Scan for the cell matching the given text and deliver its [X, Y] coordinate at center. 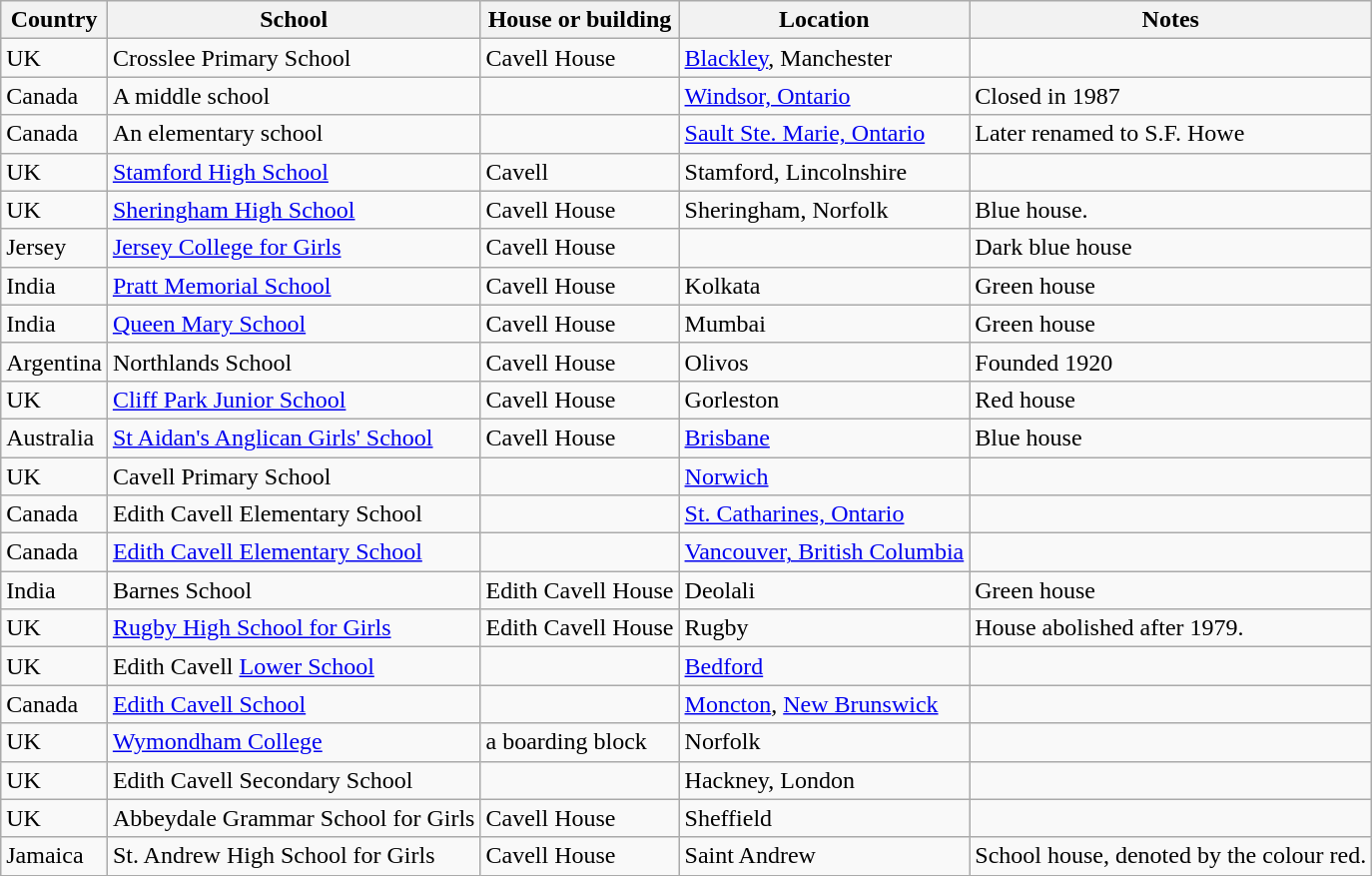
Blackley, Manchester [825, 58]
Australia [54, 438]
St. Andrew High School for Girls [294, 856]
Moncton, New Brunswick [825, 704]
St Aidan's Anglican Girls' School [294, 438]
Dark blue house [1170, 248]
Jersey College for Girls [294, 248]
An elementary school [294, 134]
Crosslee Primary School [294, 58]
Stamford, Lincolnshire [825, 172]
House or building [579, 20]
Norfolk [825, 742]
Vancouver, British Columbia [825, 552]
Kolkata [825, 286]
Sheringham, Norfolk [825, 210]
Edith Cavell Secondary School [294, 780]
Cavell Primary School [294, 476]
Cliff Park Junior School [294, 400]
Jamaica [54, 856]
Mumbai [825, 324]
a boarding block [579, 742]
Sheffield [825, 818]
Founded 1920 [1170, 362]
Country [54, 20]
Sault Ste. Marie, Ontario [825, 134]
Brisbane [825, 438]
Windsor, Ontario [825, 96]
Saint Andrew [825, 856]
Closed in 1987 [1170, 96]
Bedford [825, 666]
Stamford High School [294, 172]
Rugby [825, 628]
School [294, 20]
Wymondham College [294, 742]
A middle school [294, 96]
Notes [1170, 20]
St. Catharines, Ontario [825, 514]
Later renamed to S.F. Howe [1170, 134]
Norwich [825, 476]
Rugby High School for Girls [294, 628]
Blue house. [1170, 210]
Red house [1170, 400]
Abbeydale Grammar School for Girls [294, 818]
School house, denoted by the colour red. [1170, 856]
Queen Mary School [294, 324]
Jersey [54, 248]
Northlands School [294, 362]
Argentina [54, 362]
Cavell [579, 172]
Edith Cavell Lower School [294, 666]
Location [825, 20]
Deolali [825, 590]
Gorleston [825, 400]
House abolished after 1979. [1170, 628]
Hackney, London [825, 780]
Barnes School [294, 590]
Blue house [1170, 438]
Edith Cavell School [294, 704]
Pratt Memorial School [294, 286]
Sheringham High School [294, 210]
Olivos [825, 362]
